Detect which cell encompasses the target text, then output its [X, Y] center coordinate. 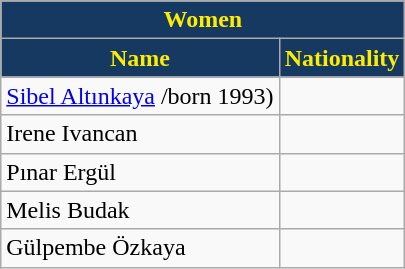
Pınar Ergül [140, 172]
Nationality [342, 58]
Sibel Altınkaya /born 1993) [140, 96]
Women [203, 20]
Melis Budak [140, 210]
Irene Ivancan [140, 134]
Gülpembe Özkaya [140, 248]
Name [140, 58]
